Locate the cell with the specified text and output its [x, y] center coordinate. 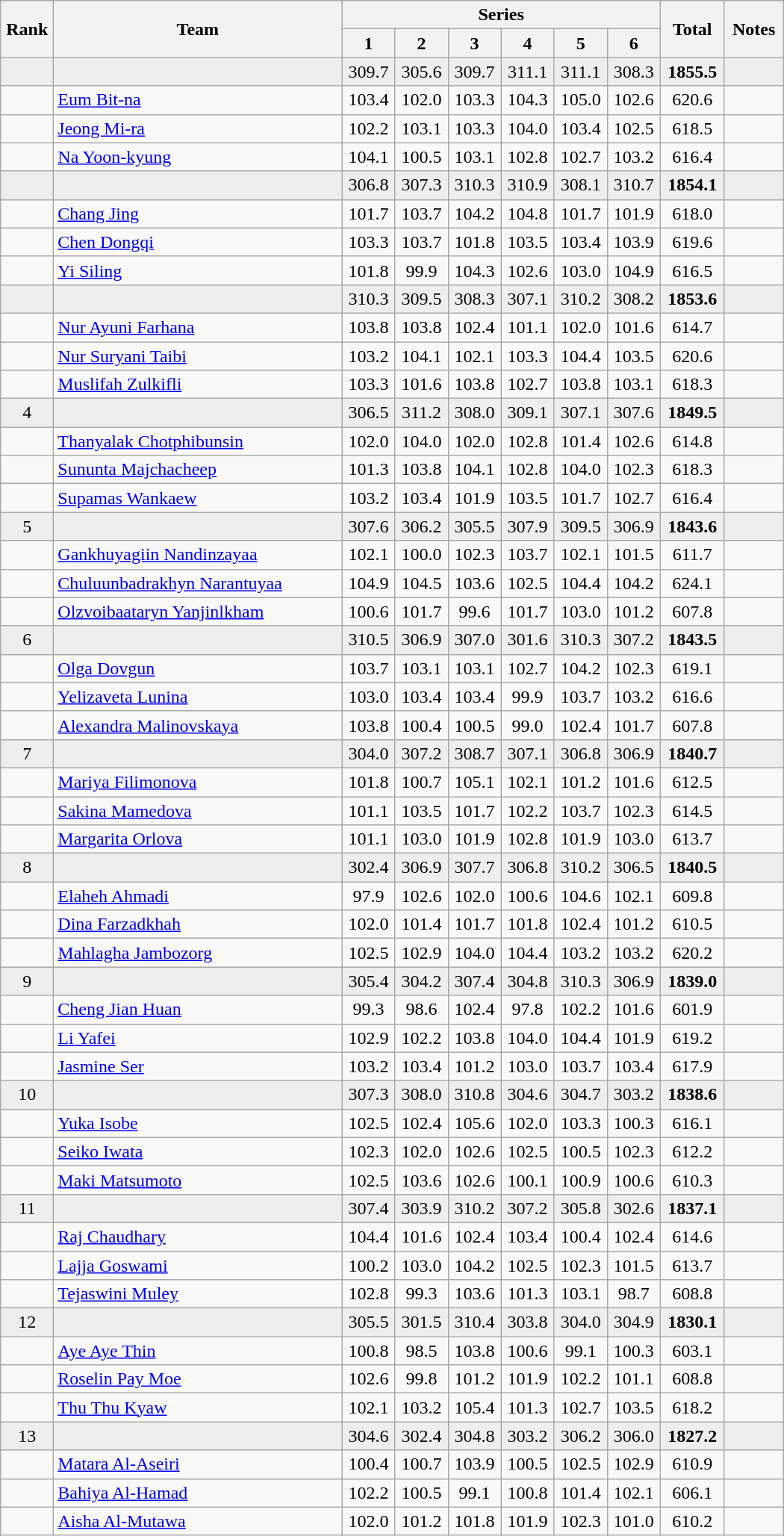
305.6 [421, 72]
105.6 [475, 1123]
1837.1 [692, 1208]
100.9 [581, 1180]
10 [27, 1095]
Lajja Goswami [198, 1266]
Tejaswini Muley [198, 1294]
301.5 [421, 1322]
618.2 [692, 1408]
Sakina Mamedova [198, 810]
Thu Thu Kyaw [198, 1408]
307.9 [527, 526]
Bahiya Al-Hamad [198, 1493]
Jeong Mi-ra [198, 128]
618.0 [692, 214]
99.8 [421, 1379]
303.8 [527, 1322]
Aisha Al-Mutawa [198, 1521]
616.5 [692, 270]
611.7 [692, 555]
614.7 [692, 327]
Rank [27, 29]
1843.5 [692, 640]
13 [27, 1436]
Chang Jing [198, 214]
2 [421, 43]
1840.7 [692, 753]
Raj Chaudhary [198, 1237]
Elaheh Ahmadi [198, 896]
614.8 [692, 441]
1830.1 [692, 1322]
Seiko Iwata [198, 1151]
1855.5 [692, 72]
7 [27, 753]
101.0 [633, 1521]
617.9 [692, 1066]
Gankhuyagiin Nandinzayaa [198, 555]
304.9 [633, 1322]
309.1 [527, 413]
304.2 [421, 981]
12 [27, 1322]
601.9 [692, 1010]
Li Yafei [198, 1038]
Cheng Jian Huan [198, 1010]
303.9 [421, 1208]
105.0 [581, 100]
310.7 [633, 185]
610.9 [692, 1464]
302.6 [633, 1208]
1854.1 [692, 185]
610.3 [692, 1180]
306.0 [633, 1436]
99.6 [475, 612]
1827.2 [692, 1436]
311.2 [421, 413]
Nur Ayuni Farhana [198, 327]
612.5 [692, 782]
Jasmine Ser [198, 1066]
Muslifah Zulkifli [198, 385]
307.0 [475, 640]
308.7 [475, 753]
603.1 [692, 1351]
Margarita Orlova [198, 839]
Mariya Filimonova [198, 782]
1840.5 [692, 868]
100.2 [369, 1266]
Roselin Pay Moe [198, 1379]
9 [27, 981]
Olga Dovgun [198, 668]
301.6 [527, 640]
616.6 [692, 697]
100.0 [421, 555]
612.2 [692, 1151]
97.9 [369, 896]
1838.6 [692, 1095]
100.1 [527, 1180]
Yelizaveta Lunina [198, 697]
8 [27, 868]
105.1 [475, 782]
3 [475, 43]
1849.5 [692, 413]
Thanyalak Chotphibunsin [198, 441]
98.7 [633, 1294]
Total [692, 29]
606.1 [692, 1493]
Notes [754, 29]
610.5 [692, 924]
618.5 [692, 128]
Team [198, 29]
Yuka Isobe [198, 1123]
1 [369, 43]
Chuluunbadrakhyn Narantuyaa [198, 583]
1839.0 [692, 981]
Yi Siling [198, 270]
620.2 [692, 953]
308.2 [633, 299]
305.4 [369, 981]
Mahlagha Jambozorg [198, 953]
614.5 [692, 810]
98.5 [421, 1351]
97.8 [527, 1010]
610.2 [692, 1521]
616.1 [692, 1123]
310.9 [527, 185]
Supamas Wankaew [198, 498]
310.8 [475, 1095]
Eum Bit-na [198, 100]
1853.6 [692, 299]
Series [501, 15]
Aye Aye Thin [198, 1351]
619.6 [692, 242]
104.5 [421, 583]
Alexandra Malinovskaya [198, 725]
Sununta Majchacheep [198, 470]
308.1 [581, 185]
Maki Matsumoto [198, 1180]
619.2 [692, 1038]
99.0 [527, 725]
304.7 [581, 1095]
310.5 [369, 640]
619.1 [692, 668]
Nur Suryani Taibi [198, 356]
11 [27, 1208]
Matara Al-Aseiri [198, 1464]
105.4 [475, 1408]
609.8 [692, 896]
Na Yoon-kyung [198, 157]
614.6 [692, 1237]
Olzvoibaataryn Yanjinlkham [198, 612]
104.6 [581, 896]
305.8 [581, 1208]
1843.6 [692, 526]
98.6 [421, 1010]
307.7 [475, 868]
Chen Dongqi [198, 242]
Dina Farzadkhah [198, 924]
310.4 [475, 1322]
104.8 [527, 214]
624.1 [692, 583]
